Capture the cell that displays the provided text and extract its (X, Y) central coordinate. 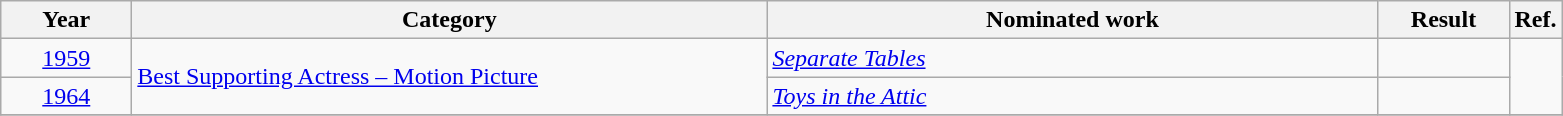
Category (450, 20)
Ref. (1536, 20)
Nominated work (1072, 20)
Toys in the Attic (1072, 96)
Separate Tables (1072, 58)
1959 (66, 58)
Year (66, 20)
Result (1444, 20)
1964 (66, 96)
Best Supporting Actress – Motion Picture (450, 77)
